Detect which cell encompasses the target text, then output its [X, Y] center coordinate. 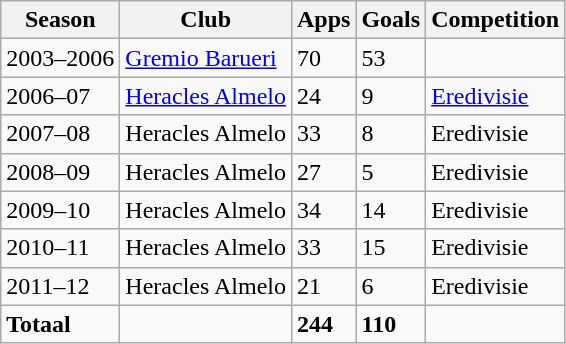
70 [323, 58]
24 [323, 96]
15 [391, 248]
2003–2006 [60, 58]
244 [323, 324]
53 [391, 58]
8 [391, 134]
2007–08 [60, 134]
14 [391, 210]
110 [391, 324]
2008–09 [60, 172]
2006–07 [60, 96]
6 [391, 286]
5 [391, 172]
27 [323, 172]
Season [60, 20]
2009–10 [60, 210]
Totaal [60, 324]
2010–11 [60, 248]
Club [206, 20]
9 [391, 96]
34 [323, 210]
2011–12 [60, 286]
Competition [496, 20]
Goals [391, 20]
Gremio Barueri [206, 58]
Apps [323, 20]
21 [323, 286]
